Identify which cell holds the provided text, then report its (X, Y) central coordinate. 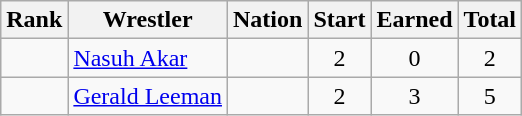
Gerald Leeman (148, 96)
Nasuh Akar (148, 58)
Earned (414, 20)
Rank (34, 20)
Nation (268, 20)
Wrestler (148, 20)
Total (490, 20)
3 (414, 96)
0 (414, 58)
Start (340, 20)
5 (490, 96)
